Detect which cell encompasses the target text, then output its [X, Y] center coordinate. 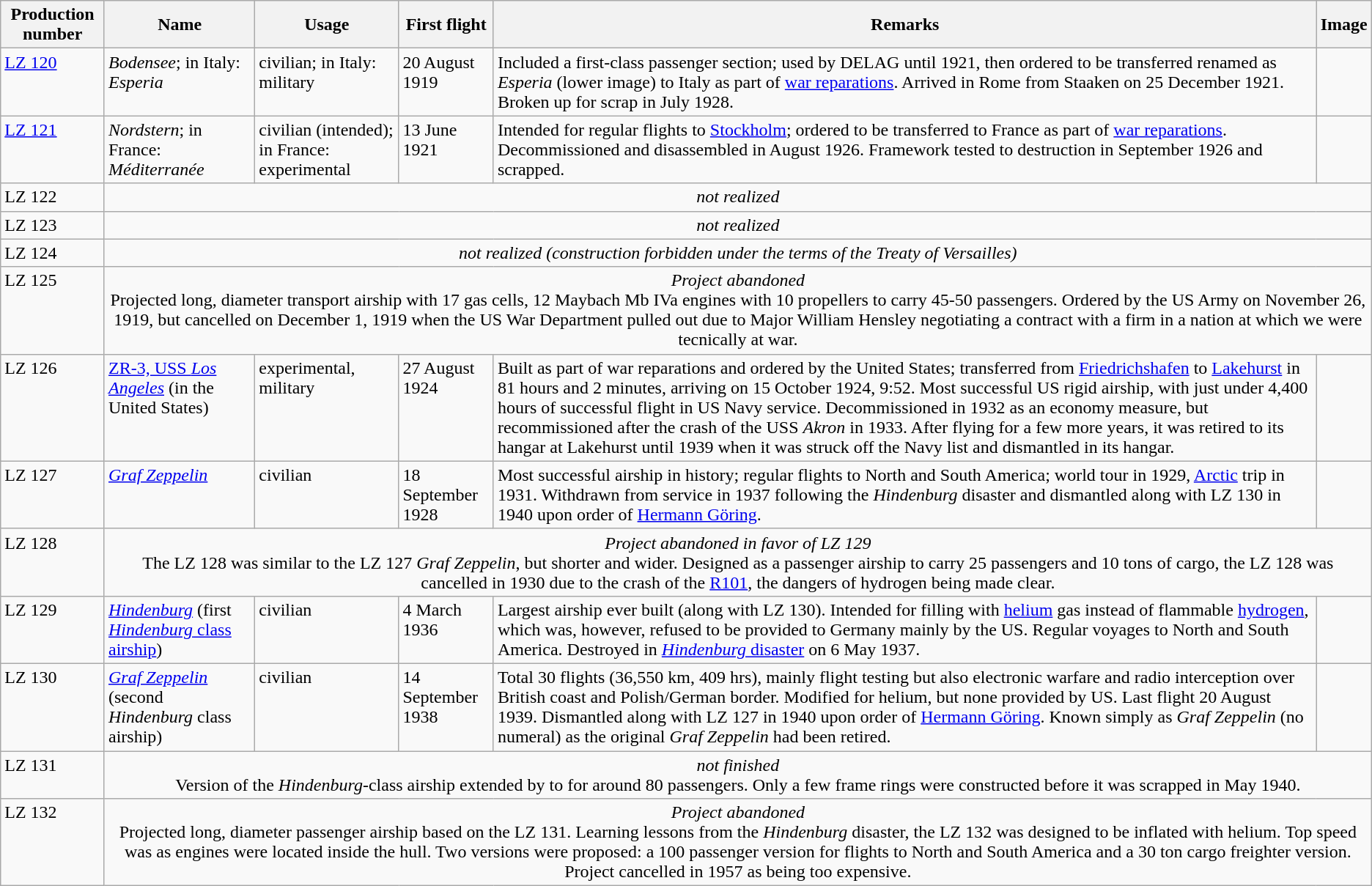
Usage [327, 25]
20 August 1919 [446, 82]
civilian (intended); in France: experimental [327, 149]
4 March 1936 [446, 630]
14 September 1938 [446, 706]
Nordstern; in France: Méditerranée [179, 149]
LZ 130 [53, 706]
Production number [53, 25]
LZ 123 [53, 225]
Image [1344, 25]
LZ 121 [53, 149]
LZ 127 [53, 495]
18 September 1928 [446, 495]
LZ 122 [53, 197]
civilian; in Italy: military [327, 82]
LZ 126 [53, 407]
First flight [446, 25]
Hindenburg (first Hindenburg class airship) [179, 630]
ZR-3, USS Los Angeles (in the United States) [179, 407]
13 June 1921 [446, 149]
LZ 129 [53, 630]
LZ 132 [53, 843]
LZ 124 [53, 253]
not realized (construction forbidden under the terms of the Treaty of Versailles) [737, 253]
LZ 131 [53, 774]
Name [179, 25]
27 August 1924 [446, 407]
Graf Zeppelin [179, 495]
LZ 125 [53, 311]
Remarks [904, 25]
LZ 128 [53, 562]
Graf Zeppelin (second Hindenburg class airship) [179, 706]
experimental, military [327, 407]
Bodensee; in Italy: Esperia [179, 82]
LZ 120 [53, 82]
